Determine the (x, y) coordinate at the center of the cell enclosing the given text.  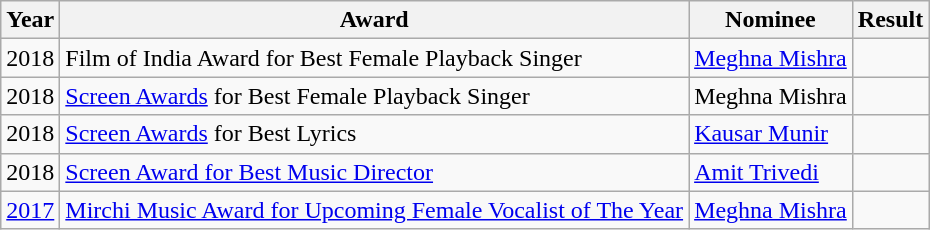
Award (374, 20)
2017 (30, 210)
Year (30, 20)
Screen Award for Best Music Director (374, 172)
Film of India Award for Best Female Playback Singer (374, 58)
Nominee (771, 20)
Screen Awards for Best Lyrics (374, 134)
Amit Trivedi (771, 172)
Kausar Munir (771, 134)
Mirchi Music Award for Upcoming Female Vocalist of The Year (374, 210)
Screen Awards for Best Female Playback Singer (374, 96)
Result (890, 20)
